Find where the given text appears and provide that cell's center as [X, Y] coordinate. 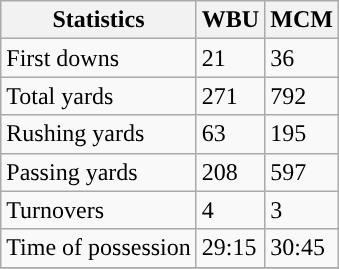
208 [230, 172]
First downs [99, 58]
Time of possession [99, 248]
792 [302, 96]
271 [230, 96]
Rushing yards [99, 134]
4 [230, 210]
WBU [230, 20]
Total yards [99, 96]
21 [230, 58]
597 [302, 172]
3 [302, 210]
Passing yards [99, 172]
MCM [302, 20]
36 [302, 58]
63 [230, 134]
195 [302, 134]
Turnovers [99, 210]
29:15 [230, 248]
Statistics [99, 20]
30:45 [302, 248]
